Capture the cell that displays the provided text and extract its [x, y] central coordinate. 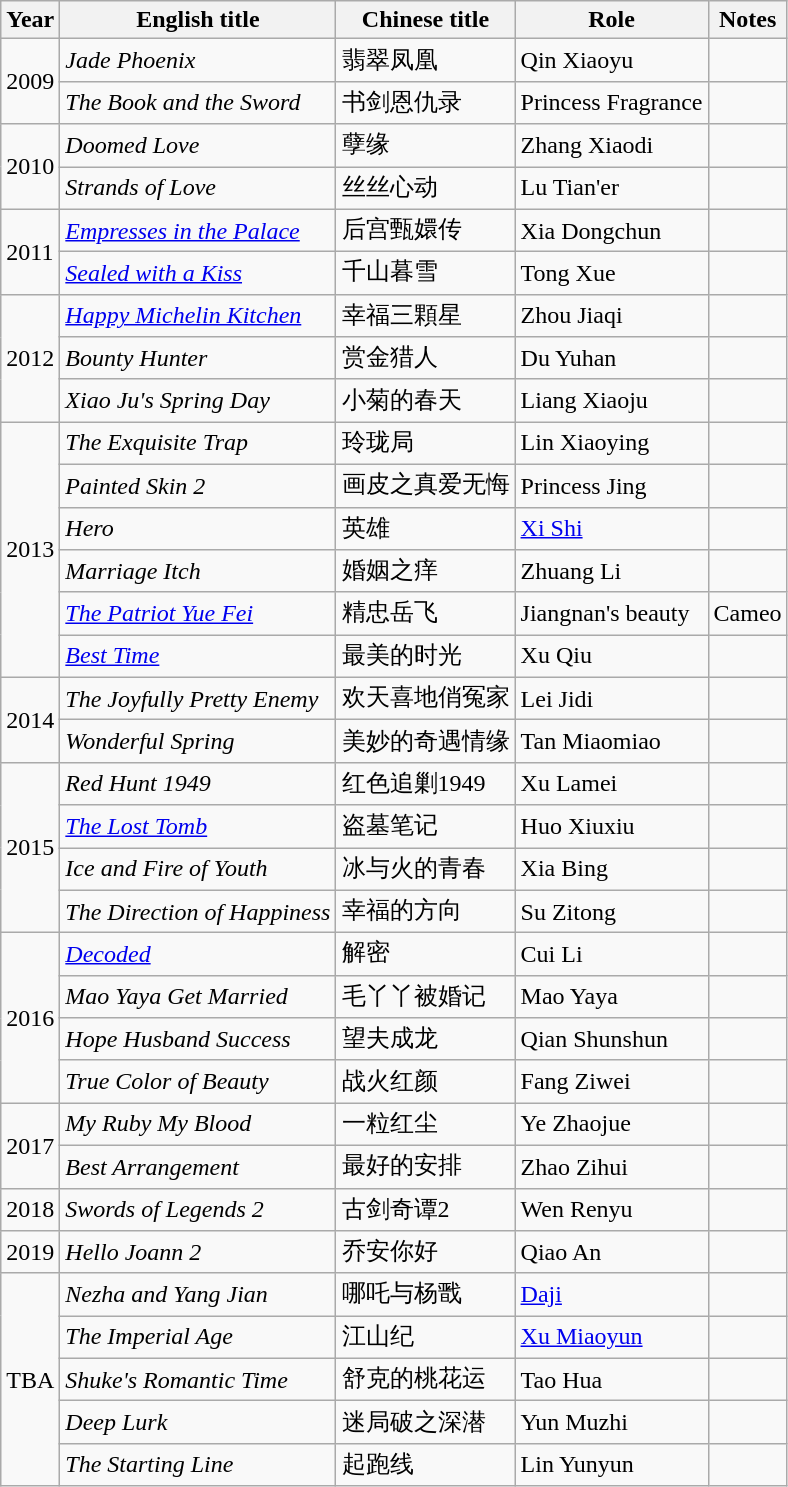
最美的时光 [426, 656]
Lu Tian'er [612, 188]
后宫甄嬛传 [426, 230]
翡翠凤凰 [426, 60]
冰与火的青春 [426, 870]
Ice and Fire of Youth [198, 870]
Zhou Jiaqi [612, 316]
2013 [30, 550]
Xiao Ju's Spring Day [198, 400]
美妙的奇遇情缘 [426, 742]
2017 [30, 1146]
画皮之真爱无悔 [426, 486]
Tong Xue [612, 274]
Lin Yunyun [612, 1464]
The Exquisite Trap [198, 444]
千山暮雪 [426, 274]
Yun Muzhi [612, 1422]
欢天喜地俏冤家 [426, 698]
Fang Ziwei [612, 1082]
婚姻之痒 [426, 572]
The Lost Tomb [198, 826]
Qian Shunshun [612, 1040]
Hello Joann 2 [198, 1252]
Du Yuhan [612, 358]
Zhang Xiaodi [612, 146]
2014 [30, 720]
盗墓笔记 [426, 826]
Lei Jidi [612, 698]
Wonderful Spring [198, 742]
Xia Bing [612, 870]
舒克的桃花运 [426, 1380]
书剑恩仇录 [426, 102]
The Direction of Happiness [198, 912]
Liang Xiaoju [612, 400]
2018 [30, 1210]
Huo Xiuxiu [612, 826]
Bounty Hunter [198, 358]
幸福的方向 [426, 912]
Wen Renyu [612, 1210]
Sealed with a Kiss [198, 274]
毛丫丫被婚记 [426, 996]
解密 [426, 954]
English title [198, 20]
Lin Xiaoying [612, 444]
Best Time [198, 656]
Xia Dongchun [612, 230]
精忠岳飞 [426, 614]
Qiao An [612, 1252]
Princess Fragrance [612, 102]
My Ruby My Blood [198, 1124]
Marriage Itch [198, 572]
The Joyfully Pretty Enemy [198, 698]
Notes [748, 20]
哪吒与杨戬 [426, 1294]
红色追剿1949 [426, 784]
Hope Husband Success [198, 1040]
Su Zitong [612, 912]
战火红颜 [426, 1082]
望夫成龙 [426, 1040]
Ye Zhaojue [612, 1124]
起跑线 [426, 1464]
TBA [30, 1380]
2012 [30, 358]
2015 [30, 847]
Tao Hua [612, 1380]
The Patriot Yue Fei [198, 614]
Xu Lamei [612, 784]
The Starting Line [198, 1464]
Daji [612, 1294]
迷局破之深潜 [426, 1422]
2010 [30, 166]
Zhao Zihui [612, 1166]
Xu Qiu [612, 656]
The Book and the Sword [198, 102]
江山纪 [426, 1338]
孽缘 [426, 146]
2016 [30, 1018]
Decoded [198, 954]
Xu Miaoyun [612, 1338]
Painted Skin 2 [198, 486]
小菊的春天 [426, 400]
Mao Yaya [612, 996]
古剑奇谭2 [426, 1210]
Red Hunt 1949 [198, 784]
Nezha and Yang Jian [198, 1294]
Chinese title [426, 20]
Swords of Legends 2 [198, 1210]
乔安你好 [426, 1252]
True Color of Beauty [198, 1082]
Role [612, 20]
最好的安排 [426, 1166]
The Imperial Age [198, 1338]
Jiangnan's beauty [612, 614]
Happy Michelin Kitchen [198, 316]
Cameo [748, 614]
一粒红尘 [426, 1124]
2019 [30, 1252]
Best Arrangement [198, 1166]
Qin Xiaoyu [612, 60]
Doomed Love [198, 146]
英雄 [426, 528]
Jade Phoenix [198, 60]
玲珑局 [426, 444]
丝丝心动 [426, 188]
2011 [30, 252]
Hero [198, 528]
赏金猎人 [426, 358]
Shuke's Romantic Time [198, 1380]
Tan Miaomiao [612, 742]
Empresses in the Palace [198, 230]
Cui Li [612, 954]
Xi Shi [612, 528]
Year [30, 20]
Zhuang Li [612, 572]
幸福三顆星 [426, 316]
Strands of Love [198, 188]
Princess Jing [612, 486]
Mao Yaya Get Married [198, 996]
Deep Lurk [198, 1422]
2009 [30, 82]
